Determine the (X, Y) coordinate at the center of the cell enclosing the given text.  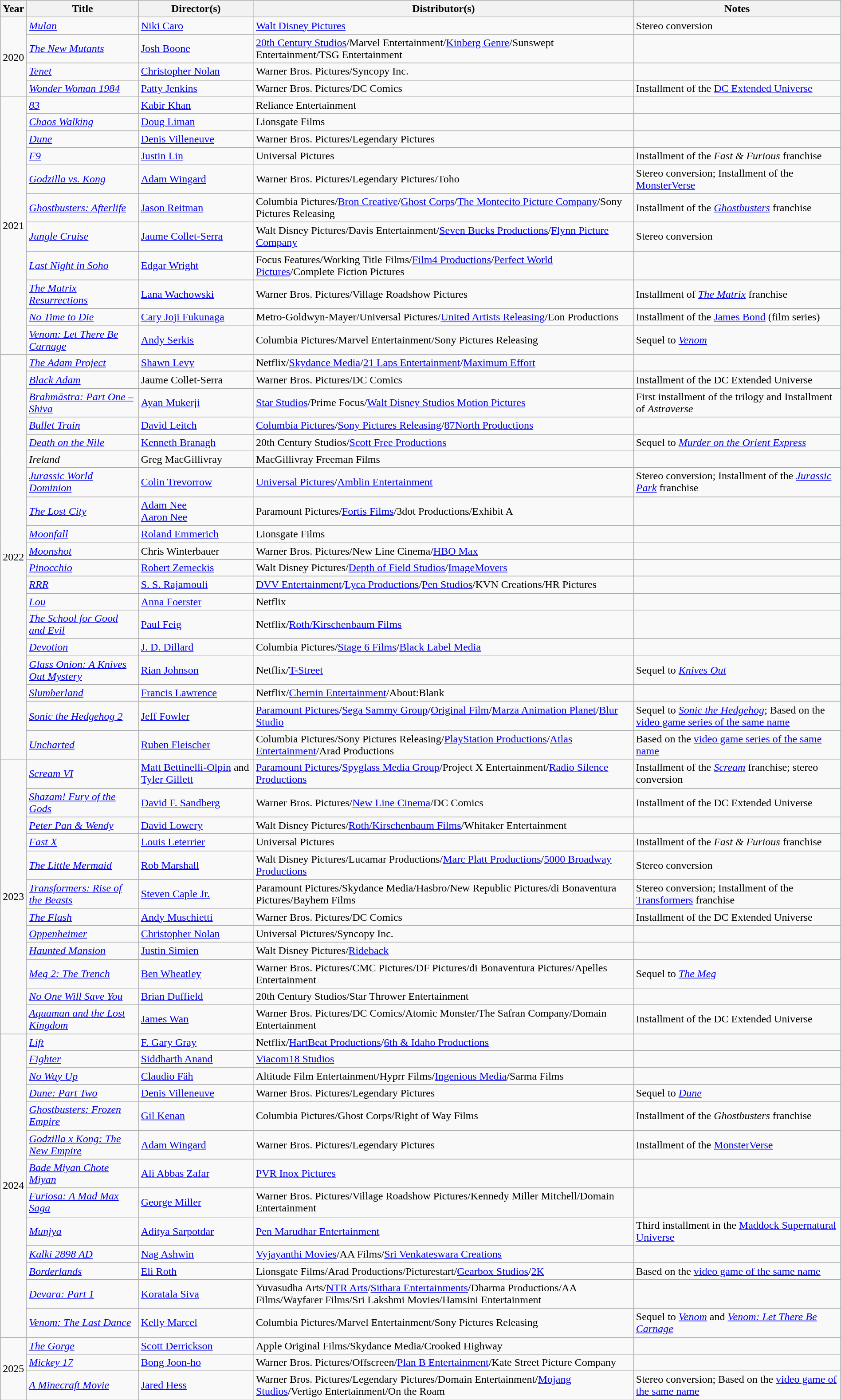
Third installment in the Maddock Supernatural Universe (737, 1231)
Altitude Film Entertainment/Hyprr Films/Ingenious Media/Sarma Films (444, 1076)
Black Adam (83, 380)
Year (13, 9)
F9 (83, 156)
20th Century Studios/Scott Free Productions (444, 442)
Warner Bros. Pictures/Legendary Pictures/Toho (444, 178)
RRR (83, 584)
Steven Caple Jr. (196, 894)
Haunted Mansion (83, 950)
Kalki 2898 AD (83, 1254)
Universal Pictures/Syncopy Inc. (444, 934)
Cary Joji Fukunaga (196, 317)
Pen Marudhar Entertainment (444, 1231)
Niki Caro (196, 26)
Bade Miyan Chote Miyan (83, 1173)
Sequel to Murder on the Orient Express (737, 442)
Devara: Part 1 (83, 1294)
George Miller (196, 1203)
Columbia Pictures/Sony Pictures Releasing/87North Productions (444, 426)
Peter Pan & Wendy (83, 825)
S. S. Rajamouli (196, 584)
Justin Lin (196, 156)
Apple Original Films/Skydance Media/Crooked Highway (444, 1346)
Installment of the Scream franchise; stereo conversion (737, 774)
The Flash (83, 917)
A Minecraft Movie (83, 1385)
Aquaman and the Lost Kingdom (83, 1020)
Patty Jenkins (196, 88)
Distributor(s) (444, 9)
2021 (13, 225)
Ghostbusters: Afterlife (83, 208)
Nag Ashwin (196, 1254)
Warner Bros. Pictures/DC Comics/Atomic Monster/The Safran Company/Domain Entertainment (444, 1020)
The School for Good and Evil (83, 625)
Mulan (83, 26)
Sequel to Knives Out (737, 670)
Stereo conversion; Installment of the Jurassic Park franchise (737, 482)
Aditya Sarpotdar (196, 1231)
Bong Joon-ho (196, 1363)
Glass Onion: A Knives Out Mystery (83, 670)
Universal Pictures/Amblin Entertainment (444, 482)
David F. Sandberg (196, 802)
Columbia Pictures/Stage 6 Films/Black Label Media (444, 647)
Warner Bros. Pictures/Village Roadshow Pictures (444, 295)
Walt Disney Pictures/Depth of Field Studios/ImageMovers (444, 568)
Stereo conversion; Installment of the Transformers franchise (737, 894)
Louis Leterrier (196, 842)
Godzilla x Kong: The New Empire (83, 1145)
The Adam Project (83, 363)
Bullet Train (83, 426)
Devotion (83, 647)
Andy Muschietti (196, 917)
2025 (13, 1368)
2023 (13, 896)
Borderlands (83, 1271)
2022 (13, 557)
The Matrix Resurrections (83, 295)
Walt Disney Pictures/Rideback (444, 950)
DVV Entertainment/Lyca Productions/Pen Studios/KVN Creations/HR Pictures (444, 584)
Paramount Pictures/Sega Sammy Group/Original Film/Marza Animation Planet/Blur Studio (444, 716)
Warner Bros. Pictures/CMC Pictures/DF Pictures/di Bonaventura Pictures/Apelles Entertainment (444, 974)
Eli Roth (196, 1271)
The Gorge (83, 1346)
Godzilla vs. Kong (83, 178)
Last Night in Soho (83, 265)
Robert Zemeckis (196, 568)
Lana Wachowski (196, 295)
Colin Trevorrow (196, 482)
Tenet (83, 71)
Gil Kenan (196, 1116)
Rob Marshall (196, 865)
Based on the video game series of the same name (737, 745)
Netflix (444, 601)
Stereo conversion; Based on the video game of the same name (737, 1385)
David Lowery (196, 825)
No One Will Save You (83, 997)
Moonfall (83, 534)
Oppenheimer (83, 934)
James Wan (196, 1020)
Ayan Mukerji (196, 403)
J. D. Dillard (196, 647)
Scream VI (83, 774)
Sequel to Venom and Venom: Let There Be Carnage (737, 1322)
Ben Wheatley (196, 974)
Claudio Fäh (196, 1076)
Netflix/Chernin Entertainment/About:Blank (444, 693)
Warner Bros. Pictures/New Line Cinema/DC Comics (444, 802)
Sequel to The Meg (737, 974)
Star Studios/Prime Focus/Walt Disney Studios Motion Pictures (444, 403)
Columbia Pictures/Sony Pictures Releasing/PlayStation Productions/Atlas Entertainment/Arad Productions (444, 745)
Pinocchio (83, 568)
PVR Inox Pictures (444, 1173)
Venom: Let There Be Carnage (83, 340)
Greg MacGillivray (196, 459)
David Leitch (196, 426)
Paramount Pictures/Skydance Media/Hasbro/New Republic Pictures/di Bonaventura Pictures/Bayhem Films (444, 894)
Yuvasudha Arts/NTR Arts/Sithara Entertainments/Dharma Productions/AA Films/Wayfarer Films/Sri Lakshmi Movies/Hamsini Entertainment (444, 1294)
Andy Serkis (196, 340)
Kenneth Branagh (196, 442)
Scott Derrickson (196, 1346)
Installment of The Matrix franchise (737, 295)
Brahmāstra: Part One – Shiva (83, 403)
Netflix/Roth/Kirschenbaum Films (444, 625)
Netflix/Skydance Media/21 Laps Entertainment/Maximum Effort (444, 363)
The Lost City (83, 511)
Moonshot (83, 551)
Francis Lawrence (196, 693)
Rian Johnson (196, 670)
Shazam! Fury of the Gods (83, 802)
Netflix/T-Street (444, 670)
Walt Disney Pictures/Roth/Kirschenbaum Films/Whitaker Entertainment (444, 825)
Jason Reitman (196, 208)
Paul Feig (196, 625)
Kelly Marcel (196, 1322)
Lou (83, 601)
Mickey 17 (83, 1363)
Kabir Khan (196, 105)
Warner Bros. Pictures/New Line Cinema/HBO Max (444, 551)
The New Mutants (83, 49)
Ali Abbas Zafar (196, 1173)
2020 (13, 57)
Lionsgate Films/Arad Productions/Picturestart/Gearbox Studios/2K (444, 1271)
Koratala Siva (196, 1294)
Warner Bros. Pictures/Village Roadshow Pictures/Kennedy Miller Mitchell/Domain Entertainment (444, 1203)
Shawn Levy (196, 363)
Notes (737, 9)
Fighter (83, 1059)
Furiosa: A Mad Max Saga (83, 1203)
Fast X (83, 842)
Ghostbusters: Frozen Empire (83, 1116)
Anna Foerster (196, 601)
Josh Boone (196, 49)
First installment of the trilogy and Installment of Astraverse (737, 403)
Metro-Goldwyn-Mayer/Universal Pictures/United Artists Releasing/Eon Productions (444, 317)
2024 (13, 1186)
Jurassic World Dominion (83, 482)
Warner Bros. Pictures/Offscreen/Plan B Entertainment/Kate Street Picture Company (444, 1363)
Stereo conversion; Installment of the MonsterVerse (737, 178)
Roland Emmerich (196, 534)
Slumberland (83, 693)
Jeff Fowler (196, 716)
Sequel to Dune (737, 1093)
Transformers: Rise of the Beasts (83, 894)
Sequel to Venom (737, 340)
Paramount Pictures/Fortis Films/3dot Productions/Exhibit A (444, 511)
Paramount Pictures/Spyglass Media Group/Project X Entertainment/Radio Silence Productions (444, 774)
Sequel to Sonic the Hedgehog; Based on the video game series of the same name (737, 716)
Warner Bros. Pictures/Syncopy Inc. (444, 71)
83 (83, 105)
Justin Simien (196, 950)
Director(s) (196, 9)
Wonder Woman 1984 (83, 88)
Edgar Wright (196, 265)
Focus Features/Working Title Films/Film4 Productions/Perfect World Pictures/Complete Fiction Pictures (444, 265)
Reliance Entertainment (444, 105)
Chaos Walking (83, 122)
Ireland (83, 459)
20th Century Studios/Marvel Entertainment/Kinberg Genre/Sunswept Entertainment/TSG Entertainment (444, 49)
Meg 2: The Trench (83, 974)
Ruben Fleischer (196, 745)
Vyjayanthi Movies/AA Films/Sri Venkateswara Creations (444, 1254)
Based on the video game of the same name (737, 1271)
Death on the Nile (83, 442)
Venom: The Last Dance (83, 1322)
Uncharted (83, 745)
Columbia Pictures/Ghost Corps/Right of Way Films (444, 1116)
No Time to Die (83, 317)
Munjya (83, 1231)
F. Gary Gray (196, 1042)
Doug Liman (196, 122)
Columbia Pictures/Bron Creative/Ghost Corps/The Montecito Picture Company/Sony Pictures Releasing (444, 208)
Chris Winterbauer (196, 551)
Dune (83, 139)
Jared Hess (196, 1385)
Installment of the MonsterVerse (737, 1145)
Warner Bros. Pictures/Legendary Pictures/Domain Entertainment/Mojang Studios/Vertigo Entertainment/On the Roam (444, 1385)
Walt Disney Pictures/Lucamar Productions/Marc Platt Productions/5000 Broadway Productions (444, 865)
Sonic the Hedgehog 2 (83, 716)
Matt Bettinelli-Olpin and Tyler Gillett (196, 774)
Walt Disney Pictures/Davis Entertainment/Seven Bucks Productions/Flynn Picture Company (444, 236)
Siddharth Anand (196, 1059)
Netflix/HartBeat Productions/6th & Idaho Productions (444, 1042)
20th Century Studios/Star Thrower Entertainment (444, 997)
Adam Nee Aaron Nee (196, 511)
No Way Up (83, 1076)
Lift (83, 1042)
Dune: Part Two (83, 1093)
The Little Mermaid (83, 865)
Jungle Cruise (83, 236)
Viacom18 Studios (444, 1059)
Title (83, 9)
Brian Duffield (196, 997)
Walt Disney Pictures (444, 26)
MacGillivray Freeman Films (444, 459)
Installment of the James Bond (film series) (737, 317)
